Return [X, Y] of the center of cell containing provided text 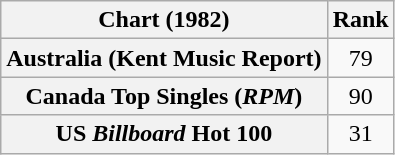
Australia (Kent Music Report) [164, 58]
US Billboard Hot 100 [164, 134]
Rank [360, 20]
90 [360, 96]
31 [360, 134]
79 [360, 58]
Chart (1982) [164, 20]
Canada Top Singles (RPM) [164, 96]
